Find where the given text appears and provide that cell's center as (X, Y) coordinate. 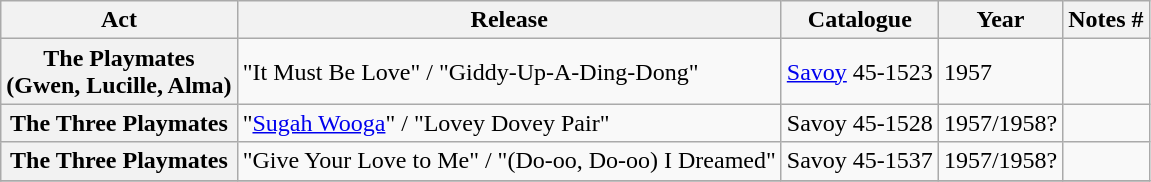
1957 (1000, 72)
"Give Your Love to Me" / "(Do-oo, Do-oo) I Dreamed" (509, 161)
Notes # (1106, 20)
Savoy 45-1523 (860, 72)
"It Must Be Love" / "Giddy-Up-A-Ding-Dong" (509, 72)
Act (119, 20)
"Sugah Wooga" / "Lovey Dovey Pair" (509, 123)
The Playmates(Gwen, Lucille, Alma) (119, 72)
Catalogue (860, 20)
Release (509, 20)
Year (1000, 20)
Savoy 45-1528 (860, 123)
Savoy 45-1537 (860, 161)
